Return the (X, Y) coordinate for the center point of the cell that contains the specified text.  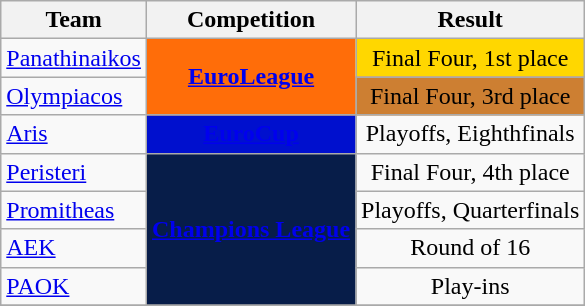
Peristeri (74, 172)
Result (470, 20)
Promitheas (74, 210)
Final Four, 4th place (470, 172)
Champions League (250, 229)
Team (74, 20)
AEK (74, 248)
Round of 16 (470, 248)
Final Four, 1st place (470, 58)
Final Four, 3rd place (470, 96)
Playoffs, Quarterfinals (470, 210)
Play-ins (470, 286)
Playoffs, Eighthfinals (470, 134)
Panathinaikos (74, 58)
Competition (250, 20)
PAOK (74, 286)
Olympiacos (74, 96)
EuroCup (250, 134)
EuroLeague (250, 77)
Aris (74, 134)
